For the text-containing cell, return its midpoint in [x, y] coordinate format. 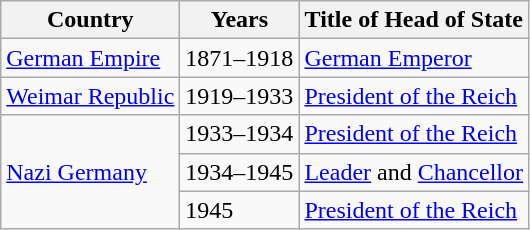
Years [240, 20]
Title of Head of State [414, 20]
Nazi Germany [90, 172]
1933–1934 [240, 134]
Leader and Chancellor [414, 172]
German Empire [90, 58]
1945 [240, 210]
Country [90, 20]
1934–1945 [240, 172]
1919–1933 [240, 96]
German Emperor [414, 58]
1871–1918 [240, 58]
Weimar Republic [90, 96]
